Determine the (x, y) coordinate at the center of the cell enclosing the given text.  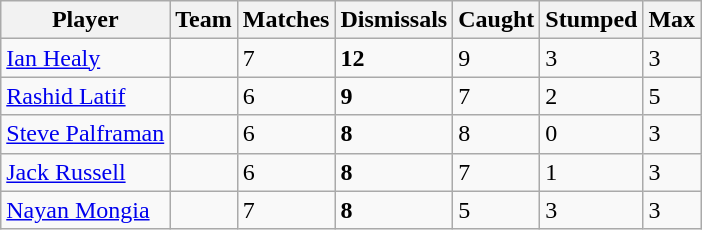
0 (592, 134)
12 (394, 58)
2 (592, 96)
Stumped (592, 20)
Ian Healy (86, 58)
Caught (496, 20)
Jack Russell (86, 172)
Team (204, 20)
Nayan Mongia (86, 210)
Steve Palframan (86, 134)
1 (592, 172)
Matches (286, 20)
Max (672, 20)
Player (86, 20)
Rashid Latif (86, 96)
Dismissals (394, 20)
